Search for the cell housing the specified text and yield its [X, Y] center coordinate. 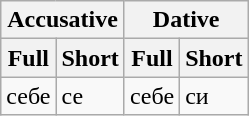
си [214, 96]
Accusative [63, 20]
Dative [186, 20]
се [90, 96]
